Pinpoint the cell where the given text exists, returning its [x, y] midpoint coordinate. 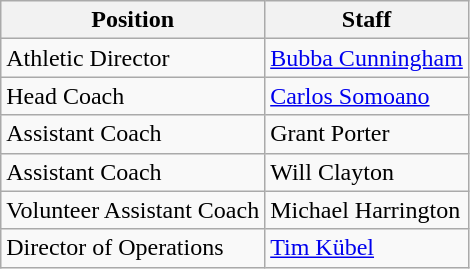
Director of Operations [133, 248]
Michael Harrington [367, 210]
Bubba Cunningham [367, 58]
Volunteer Assistant Coach [133, 210]
Position [133, 20]
Carlos Somoano [367, 96]
Grant Porter [367, 134]
Will Clayton [367, 172]
Athletic Director [133, 58]
Staff [367, 20]
Head Coach [133, 96]
Tim Kübel [367, 248]
